From the cell containing the given text, extract its center point as (X, Y) coordinate. 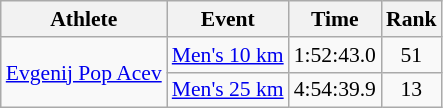
Event (228, 19)
Athlete (84, 19)
Time (335, 19)
Men's 10 km (228, 55)
Rank (412, 19)
Evgenij Pop Acev (84, 72)
1:52:43.0 (335, 55)
13 (412, 90)
4:54:39.9 (335, 90)
51 (412, 55)
Men's 25 km (228, 90)
